Detect which cell encompasses the target text, then output its (x, y) center coordinate. 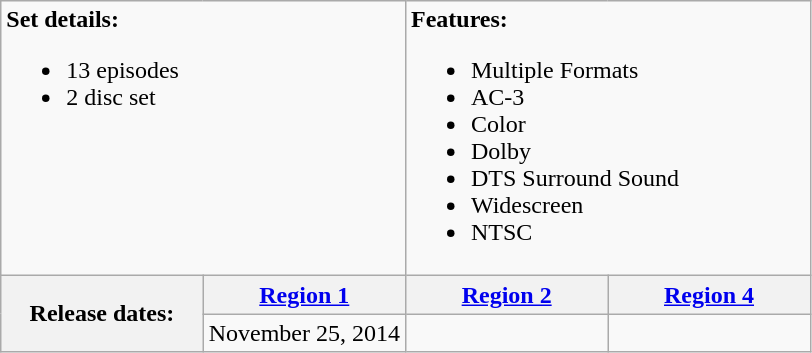
Release dates: (102, 314)
Region 1 (304, 295)
Features:Multiple FormatsAC-3ColorDolbyDTS Surround SoundWidescreenNTSC (608, 138)
Region 4 (709, 295)
Region 2 (506, 295)
Set details:13 episodes2 disc set (204, 138)
November 25, 2014 (304, 333)
